Find where the given text appears and provide that cell's center as (x, y) coordinate. 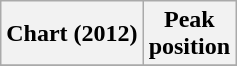
Chart (2012) (72, 34)
Peakposition (189, 34)
